Pinpoint the cell where the given text exists, returning its (X, Y) midpoint coordinate. 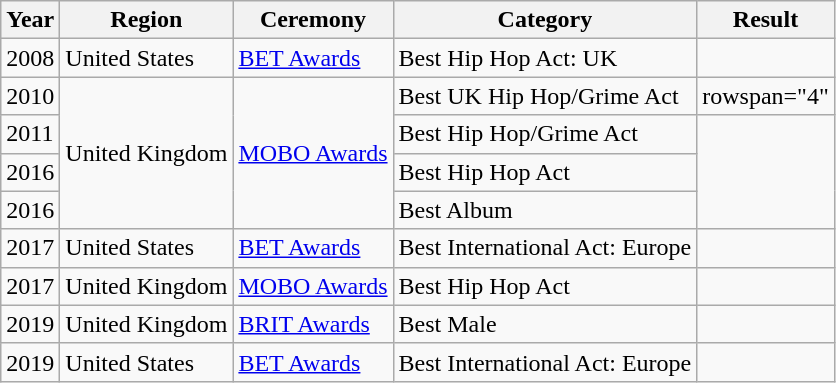
BRIT Awards (313, 324)
Best Album (545, 210)
Best Hip Hop Act: UK (545, 58)
Region (146, 20)
2010 (30, 96)
Best Male (545, 324)
2011 (30, 134)
Best Hip Hop/Grime Act (545, 134)
Ceremony (313, 20)
Result (766, 20)
2008 (30, 58)
Best UK Hip Hop/Grime Act (545, 96)
Category (545, 20)
Year (30, 20)
rowspan="4" (766, 96)
